For the text-containing cell, return its midpoint in (X, Y) coordinate format. 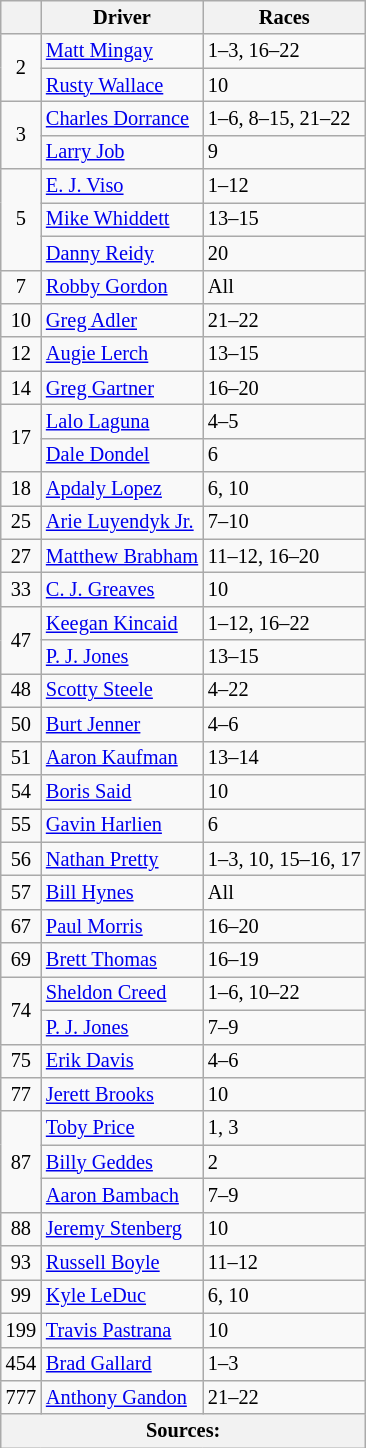
18 (21, 489)
Sources: (184, 1431)
4–5 (284, 421)
Brett Thomas (122, 960)
13–14 (284, 758)
199 (21, 1330)
Mike Whiddett (122, 219)
Jeremy Stenberg (122, 1229)
7 (21, 287)
33 (21, 589)
Bill Hynes (122, 892)
12 (21, 354)
4–22 (284, 690)
56 (21, 859)
Larry Job (122, 152)
Paul Morris (122, 926)
74 (21, 1010)
Kyle LeDuc (122, 1296)
Matthew Brabham (122, 556)
1–3, 16–22 (284, 51)
75 (21, 1061)
93 (21, 1263)
Augie Lerch (122, 354)
14 (21, 388)
1–12, 16–22 (284, 623)
Charles Dorrance (122, 118)
77 (21, 1094)
88 (21, 1229)
Burt Jenner (122, 724)
Races (284, 17)
1–3 (284, 1364)
3 (21, 134)
1–6, 8–15, 21–22 (284, 118)
Danny Reidy (122, 253)
Jerett Brooks (122, 1094)
55 (21, 825)
1–3, 10, 15–16, 17 (284, 859)
87 (21, 1162)
16–19 (284, 960)
Driver (122, 17)
5 (21, 220)
Toby Price (122, 1128)
17 (21, 438)
48 (21, 690)
Aaron Kaufman (122, 758)
54 (21, 791)
20 (284, 253)
Boris Said (122, 791)
9 (284, 152)
Gavin Harlien (122, 825)
57 (21, 892)
69 (21, 960)
1–6, 10–22 (284, 993)
Matt Mingay (122, 51)
Greg Adler (122, 320)
67 (21, 926)
7–10 (284, 522)
Robby Gordon (122, 287)
Brad Gallard (122, 1364)
Sheldon Creed (122, 993)
E. J. Viso (122, 186)
Dale Dondel (122, 455)
Russell Boyle (122, 1263)
Anthony Gandon (122, 1397)
Billy Geddes (122, 1162)
27 (21, 556)
Greg Gartner (122, 388)
C. J. Greaves (122, 589)
Travis Pastrana (122, 1330)
11–12 (284, 1263)
Keegan Kincaid (122, 623)
51 (21, 758)
50 (21, 724)
Arie Luyendyk Jr. (122, 522)
Erik Davis (122, 1061)
Nathan Pretty (122, 859)
1–12 (284, 186)
99 (21, 1296)
454 (21, 1364)
47 (21, 640)
25 (21, 522)
Scotty Steele (122, 690)
Rusty Wallace (122, 85)
1, 3 (284, 1128)
Aaron Bambach (122, 1195)
11–12, 16–20 (284, 556)
777 (21, 1397)
Lalo Laguna (122, 421)
Apdaly Lopez (122, 489)
